Return (X, Y) of the center of cell containing provided text 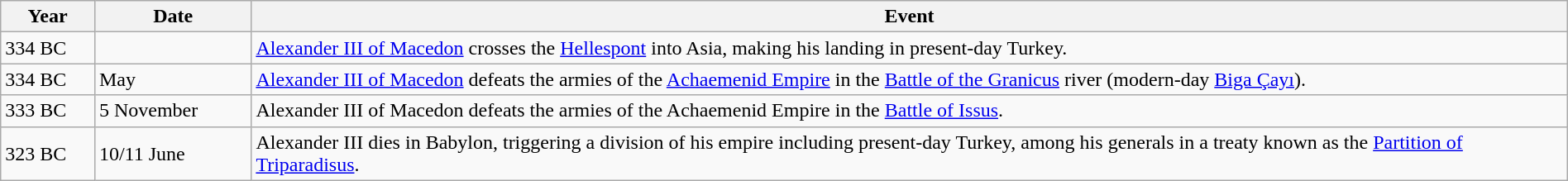
May (172, 79)
10/11 June (172, 154)
Year (48, 17)
333 BC (48, 111)
Event (910, 17)
Date (172, 17)
5 November (172, 111)
Alexander III of Macedon crosses the Hellespont into Asia, making his landing in present-day Turkey. (910, 48)
Alexander III of Macedon defeats the armies of the Achaemenid Empire in the Battle of Issus. (910, 111)
Alexander III of Macedon defeats the armies of the Achaemenid Empire in the Battle of the Granicus river (modern-day Biga Çayı). (910, 79)
323 BC (48, 154)
